Locate the cell with the specified text and output its [x, y] center coordinate. 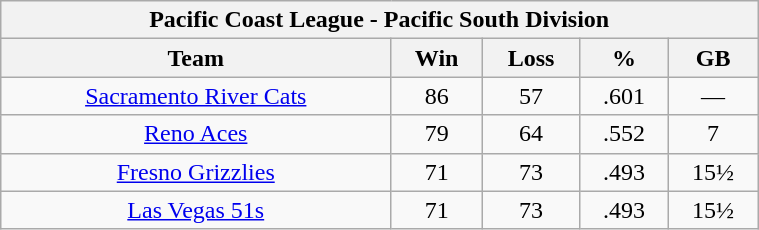
Reno Aces [196, 134]
Loss [532, 58]
GB [714, 58]
57 [532, 96]
64 [532, 134]
79 [437, 134]
% [624, 58]
Team [196, 58]
Fresno Grizzlies [196, 172]
.552 [624, 134]
Pacific Coast League - Pacific South Division [380, 20]
.601 [624, 96]
86 [437, 96]
Sacramento River Cats [196, 96]
Win [437, 58]
7 [714, 134]
— [714, 96]
Las Vegas 51s [196, 210]
